Return the [X, Y] coordinate for the center point of the cell that contains the specified text.  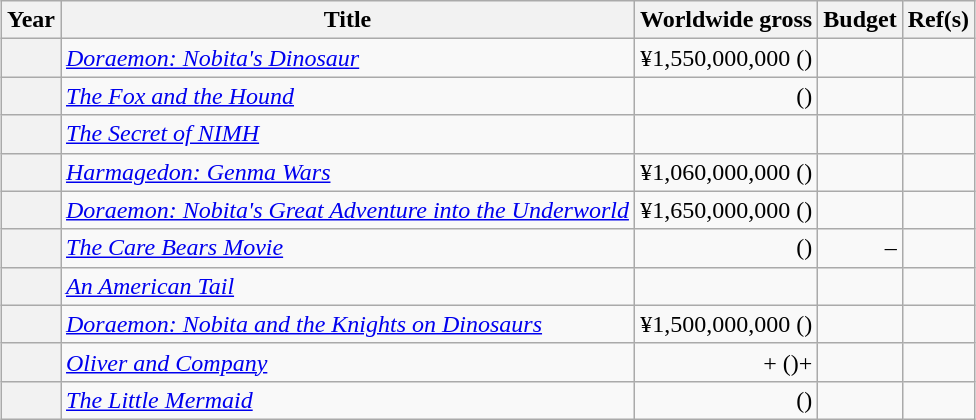
Worldwide gross [726, 20]
Doraemon: Nobita's Great Adventure into the Underworld [347, 210]
Year [30, 20]
Budget [860, 20]
An American Tail [347, 286]
¥1,550,000,000 () [726, 58]
The Secret of NIMH [347, 134]
¥1,060,000,000 () [726, 172]
Oliver and Company [347, 362]
+ ()+ [726, 362]
Doraemon: Nobita's Dinosaur [347, 58]
– [860, 248]
¥1,650,000,000 () [726, 210]
Doraemon: Nobita and the Knights on Dinosaurs [347, 324]
¥1,500,000,000 () [726, 324]
Harmagedon: Genma Wars [347, 172]
The Little Mermaid [347, 400]
The Care Bears Movie [347, 248]
The Fox and the Hound [347, 96]
Ref(s) [938, 20]
Title [347, 20]
